Identify which cell holds the provided text, then report its [x, y] central coordinate. 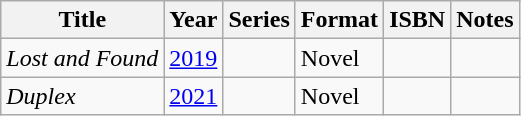
Notes [485, 20]
Duplex [82, 96]
Title [82, 20]
2019 [194, 58]
Format [339, 20]
Year [194, 20]
Lost and Found [82, 58]
ISBN [418, 20]
Series [259, 20]
2021 [194, 96]
